From the cell containing the given text, extract its center point as (X, Y) coordinate. 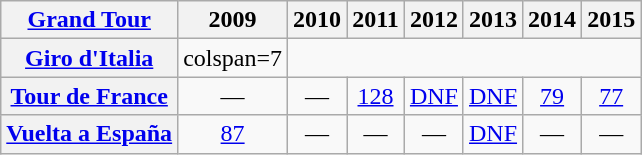
77 (612, 96)
2014 (552, 20)
2010 (318, 20)
79 (552, 96)
2015 (612, 20)
Giro d'Italia (90, 58)
128 (376, 96)
2013 (492, 20)
Vuelta a España (90, 134)
Grand Tour (90, 20)
2009 (233, 20)
87 (233, 134)
Tour de France (90, 96)
2012 (434, 20)
2011 (376, 20)
colspan=7 (233, 58)
